Locate the cell with the specified text and output its (x, y) center coordinate. 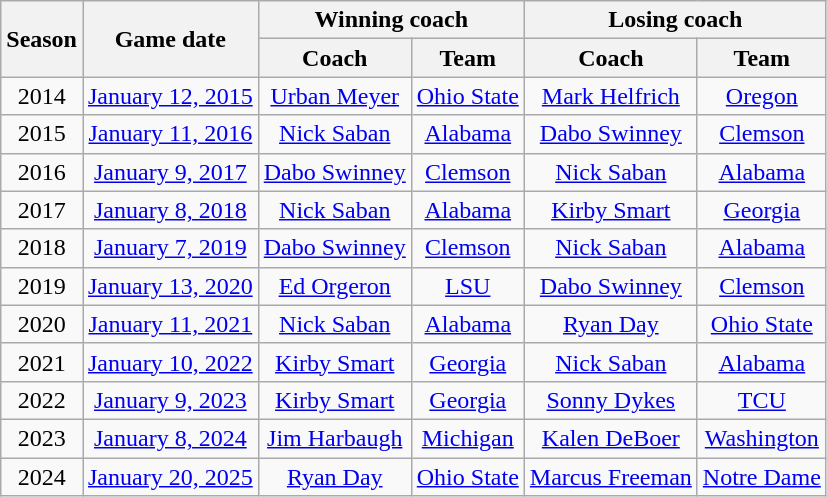
2016 (42, 172)
Washington (762, 438)
2015 (42, 134)
Mark Helfrich (610, 96)
January 12, 2015 (170, 96)
January 8, 2024 (170, 438)
Urban Meyer (334, 96)
Marcus Freeman (610, 477)
LSU (468, 286)
Notre Dame (762, 477)
Winning coach (391, 20)
Jim Harbaugh (334, 438)
January 11, 2016 (170, 134)
2021 (42, 362)
January 20, 2025 (170, 477)
2018 (42, 248)
2020 (42, 324)
January 13, 2020 (170, 286)
2017 (42, 210)
January 11, 2021 (170, 324)
Oregon (762, 96)
TCU (762, 400)
January 9, 2017 (170, 172)
2024 (42, 477)
Michigan (468, 438)
January 8, 2018 (170, 210)
January 9, 2023 (170, 400)
January 10, 2022 (170, 362)
2019 (42, 286)
Sonny Dykes (610, 400)
January 7, 2019 (170, 248)
Kalen DeBoer (610, 438)
Ed Orgeron (334, 286)
Losing coach (675, 20)
Season (42, 39)
2014 (42, 96)
2023 (42, 438)
2022 (42, 400)
Game date (170, 39)
